Identify which cell holds the provided text, then report its (x, y) central coordinate. 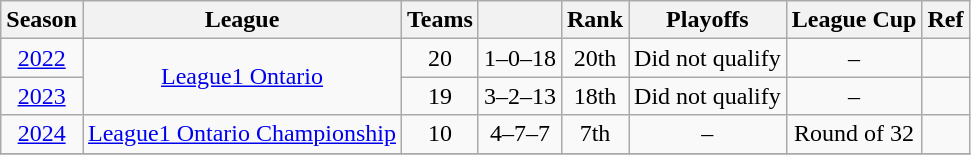
League1 Ontario (242, 77)
3–2–13 (520, 96)
1–0–18 (520, 58)
18th (594, 96)
7th (594, 134)
Playoffs (708, 20)
Round of 32 (854, 134)
20 (440, 58)
2022 (42, 58)
2023 (42, 96)
Season (42, 20)
Ref (946, 20)
4–7–7 (520, 134)
2024 (42, 134)
Teams (440, 20)
20th (594, 58)
League1 Ontario Championship (242, 134)
19 (440, 96)
League Cup (854, 20)
10 (440, 134)
League (242, 20)
Rank (594, 20)
